Pinpoint the cell where the given text exists, returning its (x, y) midpoint coordinate. 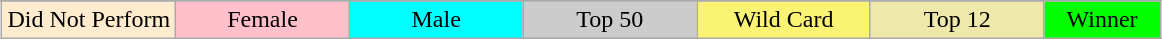
Male (436, 20)
Top 12 (957, 20)
Female (263, 20)
Did Not Perform (89, 20)
Top 50 (610, 20)
Wild Card (784, 20)
Winner (1102, 20)
